Return (x, y) of the center of cell containing provided text 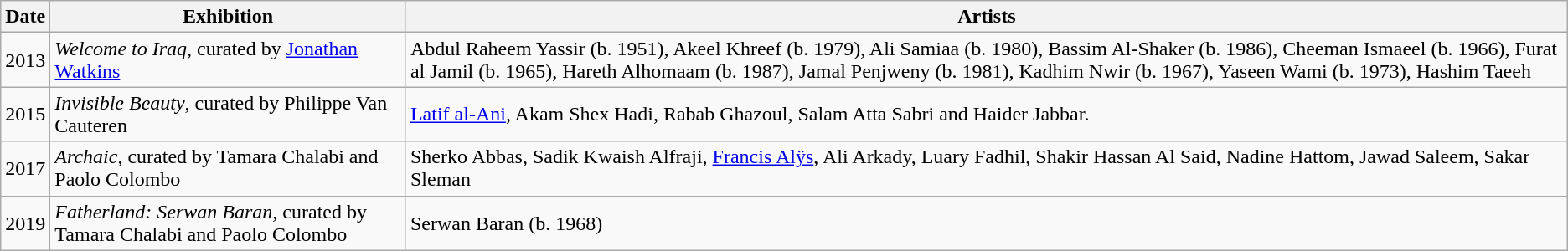
Artists (987, 17)
Exhibition (228, 17)
Latif al-Ani, Akam Shex Hadi, Rabab Ghazoul, Salam Atta Sabri and Haider Jabbar. (987, 114)
2017 (25, 169)
Sherko Abbas, Sadik Kwaish Alfraji, Francis Alÿs, Ali Arkady, Luary Fadhil, Shakir Hassan Al Said, Nadine Hattom, Jawad Saleem, Sakar Sleman (987, 169)
Invisible Beauty, curated by Philippe Van Cauteren (228, 114)
Serwan Baran (b. 1968) (987, 223)
Date (25, 17)
Welcome to Iraq, curated by Jonathan Watkins (228, 60)
2015 (25, 114)
2019 (25, 223)
Fatherland: Serwan Baran, curated by Tamara Chalabi and Paolo Colombo (228, 223)
2013 (25, 60)
Archaic, curated by Tamara Chalabi and Paolo Colombo (228, 169)
